Determine the (X, Y) coordinate at the center of the cell enclosing the given text.  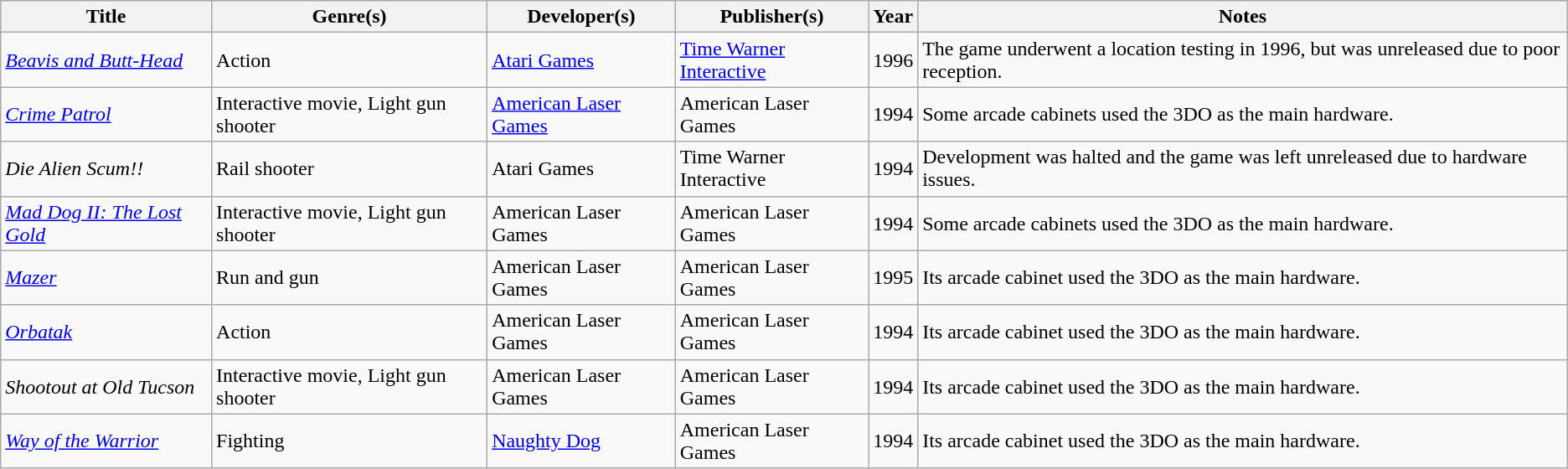
Orbatak (106, 332)
1996 (893, 60)
Crime Patrol (106, 114)
Shootout at Old Tucson (106, 387)
Notes (1243, 17)
Year (893, 17)
1995 (893, 278)
Die Alien Scum!! (106, 169)
Mad Dog II: The Lost Gold (106, 223)
Beavis and Butt-Head (106, 60)
Title (106, 17)
The game underwent a location testing in 1996, but was unreleased due to poor reception. (1243, 60)
Mazer (106, 278)
Developer(s) (581, 17)
Rail shooter (350, 169)
Fighting (350, 441)
Development was halted and the game was left unreleased due to hardware issues. (1243, 169)
Publisher(s) (771, 17)
Naughty Dog (581, 441)
Run and gun (350, 278)
Genre(s) (350, 17)
Way of the Warrior (106, 441)
